Extract the (x, y) coordinate from the center of the cell holding the provided text.  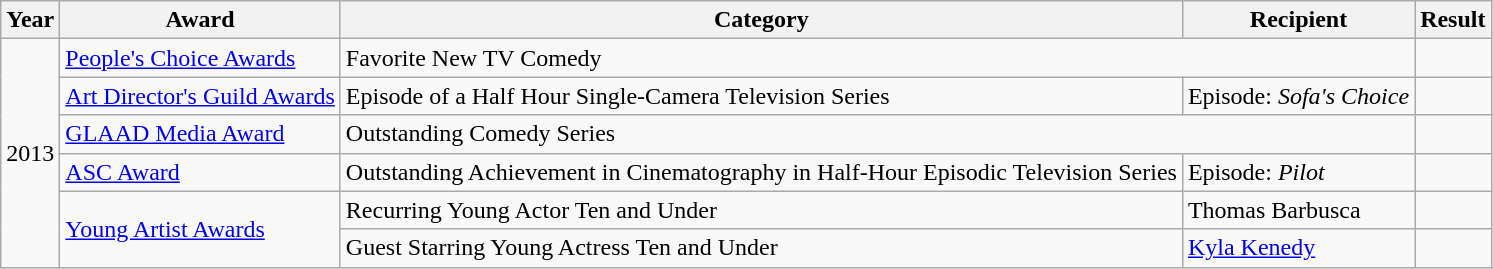
GLAAD Media Award (200, 134)
Guest Starring Young Actress Ten and Under (761, 248)
2013 (30, 153)
Outstanding Achievement in Cinematography in Half-Hour Episodic Television Series (761, 172)
Episode: Sofa's Choice (1298, 96)
Episode: Pilot (1298, 172)
Outstanding Comedy Series (877, 134)
People's Choice Awards (200, 58)
Episode of a Half Hour Single-Camera Television Series (761, 96)
Favorite New TV Comedy (877, 58)
Kyla Kenedy (1298, 248)
ASC Award (200, 172)
Award (200, 20)
Young Artist Awards (200, 229)
Recurring Young Actor Ten and Under (761, 210)
Art Director's Guild Awards (200, 96)
Thomas Barbusca (1298, 210)
Recipient (1298, 20)
Year (30, 20)
Result (1453, 20)
Category (761, 20)
